Search for the cell housing the specified text and yield its [x, y] center coordinate. 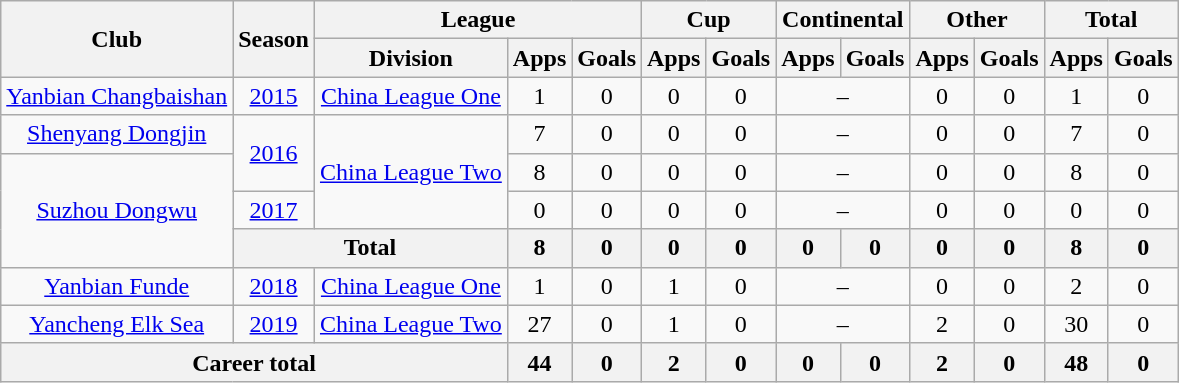
Cup [709, 20]
Division [410, 58]
2016 [274, 153]
30 [1076, 324]
2018 [274, 286]
Yancheng Elk Sea [117, 324]
27 [539, 324]
48 [1076, 362]
Yanbian Changbaishan [117, 96]
Suzhou Dongwu [117, 210]
Season [274, 39]
Continental [843, 20]
Club [117, 39]
Shenyang Dongjin [117, 134]
Career total [254, 362]
Yanbian Funde [117, 286]
44 [539, 362]
Other [977, 20]
2017 [274, 210]
2019 [274, 324]
2015 [274, 96]
League [478, 20]
